Find where the given text appears and provide that cell's center as [x, y] coordinate. 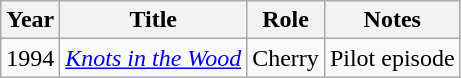
Role [286, 20]
1994 [30, 58]
Knots in the Wood [154, 58]
Notes [392, 20]
Cherry [286, 58]
Year [30, 20]
Title [154, 20]
Pilot episode [392, 58]
